From the cell containing the given text, extract its center point as (x, y) coordinate. 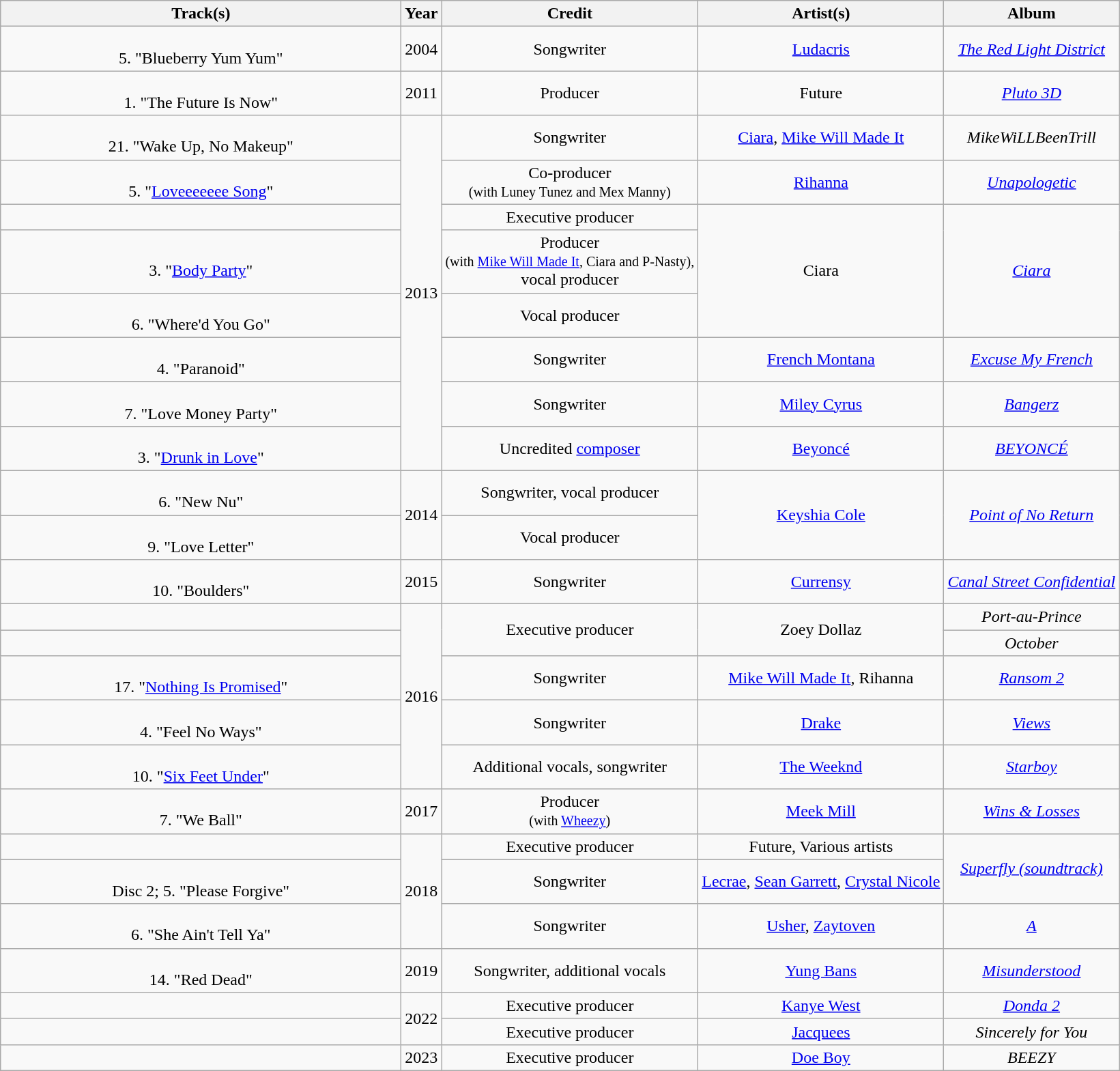
5. "Loveeeeeee Song" (201, 182)
2013 (422, 293)
Beyoncé (821, 448)
6. "Where'd You Go" (201, 315)
Canal Street Confidential (1032, 582)
Jacquees (821, 1031)
Currensy (821, 582)
Doe Boy (821, 1057)
Producer (with Mike Will Made It, Ciara and P-Nasty), vocal producer (570, 261)
Album (1032, 14)
Pluto 3D (1032, 93)
Drake (821, 722)
Point of No Return (1032, 515)
9. "Love Letter" (201, 537)
Artist(s) (821, 14)
Future (821, 93)
17. "Nothing Is Promised" (201, 679)
Track(s) (201, 14)
French Montana (821, 359)
Miley Cyrus (821, 404)
Additional vocals, songwriter (570, 767)
10. "Boulders" (201, 582)
2016 (422, 696)
Producer (with Wheezy) (570, 811)
Kanye West (821, 1005)
Credit (570, 14)
Uncredited composer (570, 448)
Disc 2; 5. "Please Forgive" (201, 882)
5. "Blueberry Yum Yum" (201, 49)
Misunderstood (1032, 971)
2023 (422, 1057)
Bangerz (1032, 404)
Excuse My French (1032, 359)
3. "Body Party" (201, 261)
Donda 2 (1032, 1005)
Mike Will Made It, Rihanna (821, 679)
Views (1032, 722)
2019 (422, 971)
Songwriter, vocal producer (570, 493)
4. "Paranoid" (201, 359)
MikeWiLLBeenTrill (1032, 138)
2004 (422, 49)
Ludacris (821, 49)
BEYONCÉ (1032, 448)
Future, Various artists (821, 846)
Unapologetic (1032, 182)
The Red Light District (1032, 49)
Usher, Zaytoven (821, 926)
2015 (422, 582)
A (1032, 926)
Yung Bans (821, 971)
Zoey Dollaz (821, 630)
3. "Drunk in Love" (201, 448)
21. "Wake Up, No Makeup" (201, 138)
1. "The Future Is Now" (201, 93)
Starboy (1032, 767)
6. "She Ain't Tell Ya" (201, 926)
Rihanna (821, 182)
7. "We Ball" (201, 811)
10. "Six Feet Under" (201, 767)
2022 (422, 1018)
Producer (570, 93)
6. "New Nu" (201, 493)
The Weeknd (821, 767)
BEEZY (1032, 1057)
Lecrae, Sean Garrett, Crystal Nicole (821, 882)
Meek Mill (821, 811)
Port-au-Prince (1032, 617)
2011 (422, 93)
Sincerely for You (1032, 1031)
Superfly (soundtrack) (1032, 868)
2018 (422, 891)
Co-producer (with Luney Tunez and Mex Manny) (570, 182)
Songwriter, additional vocals (570, 971)
Keyshia Cole (821, 515)
7. "Love Money Party" (201, 404)
2014 (422, 515)
2017 (422, 811)
Wins & Losses (1032, 811)
October (1032, 643)
14. "Red Dead" (201, 971)
Year (422, 14)
4. "Feel No Ways" (201, 722)
Ransom 2 (1032, 679)
Ciara, Mike Will Made It (821, 138)
